Extract the [x, y] coordinate from the center of the cell holding the provided text.  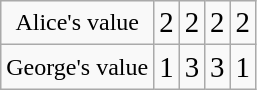
Alice's value [78, 23]
George's value [78, 67]
